Search for the cell housing the specified text and yield its [x, y] center coordinate. 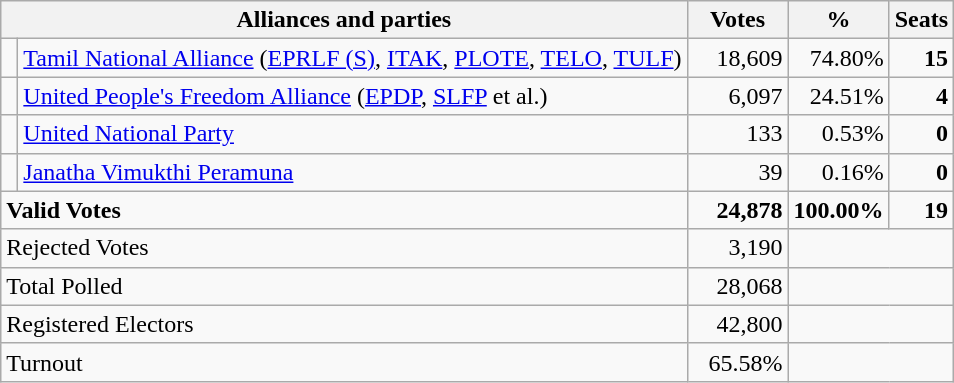
0.16% [838, 172]
15 [921, 58]
18,609 [738, 58]
42,800 [738, 324]
39 [738, 172]
Total Polled [344, 286]
133 [738, 134]
4 [921, 96]
Votes [738, 20]
Registered Electors [344, 324]
24.51% [838, 96]
24,878 [738, 210]
% [838, 20]
3,190 [738, 248]
Janatha Vimukthi Peramuna [352, 172]
0.53% [838, 134]
6,097 [738, 96]
United National Party [352, 134]
100.00% [838, 210]
19 [921, 210]
Rejected Votes [344, 248]
Turnout [344, 362]
74.80% [838, 58]
Seats [921, 20]
28,068 [738, 286]
Valid Votes [344, 210]
65.58% [738, 362]
Alliances and parties [344, 20]
United People's Freedom Alliance (EPDP, SLFP et al.) [352, 96]
Tamil National Alliance (EPRLF (S), ITAK, PLOTE, TELO, TULF) [352, 58]
